Search for the cell housing the specified text and yield its [x, y] center coordinate. 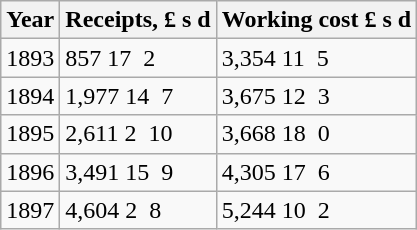
Receipts, £ s d [138, 20]
3,675 12 3 [316, 96]
3,354 11 5 [316, 58]
1896 [30, 172]
Year [30, 20]
1895 [30, 134]
1897 [30, 210]
4,604 2 8 [138, 210]
5,244 10 2 [316, 210]
857 17 2 [138, 58]
4,305 17 6 [316, 172]
1893 [30, 58]
1894 [30, 96]
3,491 15 9 [138, 172]
3,668 18 0 [316, 134]
1,977 14 7 [138, 96]
2,611 2 10 [138, 134]
Working cost £ s d [316, 20]
